Search for the cell housing the specified text and yield its (x, y) center coordinate. 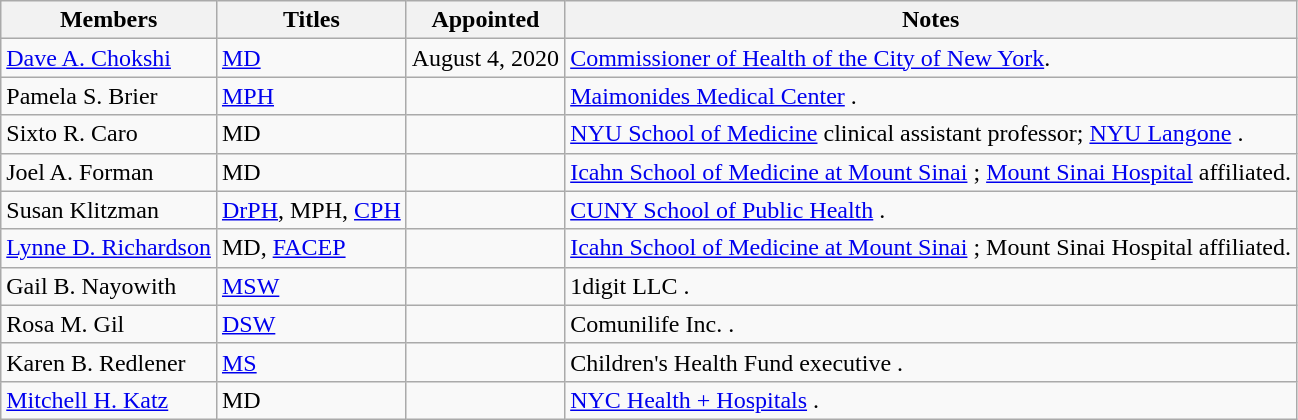
MS (311, 362)
Mitchell H. Katz (109, 400)
NYU School of Medicine clinical assistant professor; NYU Langone . (931, 134)
MD, FACEP (311, 248)
DrPH, MPH, CPH (311, 210)
Appointed (485, 20)
Lynne D. Richardson (109, 248)
Notes (931, 20)
Commissioner of Health of the City of New York. (931, 58)
Gail B. Nayowith (109, 286)
MSW (311, 286)
1digit LLC . (931, 286)
Susan Klitzman (109, 210)
Karen B. Redlener (109, 362)
Members (109, 20)
Joel A. Forman (109, 172)
NYC Health + Hospitals . (931, 400)
CUNY School of Public Health . (931, 210)
August 4, 2020 (485, 58)
Dave A. Chokshi (109, 58)
Titles (311, 20)
Children's Health Fund executive . (931, 362)
Comunilife Inc. . (931, 324)
Pamela S. Brier (109, 96)
MPH (311, 96)
Rosa M. Gil (109, 324)
Maimonides Medical Center . (931, 96)
Sixto R. Caro (109, 134)
DSW (311, 324)
